Return (x, y) of the center of cell containing provided text 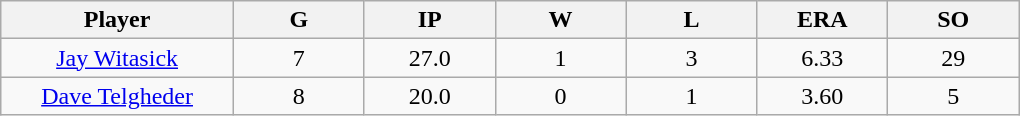
0 (560, 96)
SO (954, 20)
3 (692, 58)
3.60 (822, 96)
IP (430, 20)
Dave Telgheder (118, 96)
20.0 (430, 96)
L (692, 20)
29 (954, 58)
W (560, 20)
Player (118, 20)
8 (298, 96)
7 (298, 58)
Jay Witasick (118, 58)
5 (954, 96)
ERA (822, 20)
G (298, 20)
6.33 (822, 58)
27.0 (430, 58)
